Return [x, y] of the center of cell containing provided text 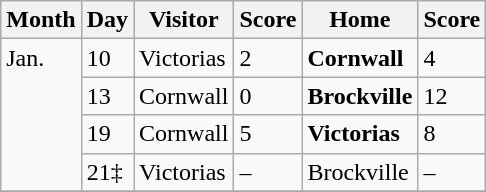
0 [268, 96]
Day [107, 20]
Home [360, 20]
Jan. [41, 115]
5 [268, 134]
4 [452, 58]
2 [268, 58]
10 [107, 58]
8 [452, 134]
12 [452, 96]
Month [41, 20]
13 [107, 96]
21‡ [107, 172]
Visitor [184, 20]
19 [107, 134]
